Return the (x, y) coordinate for the center point of the cell that contains the specified text.  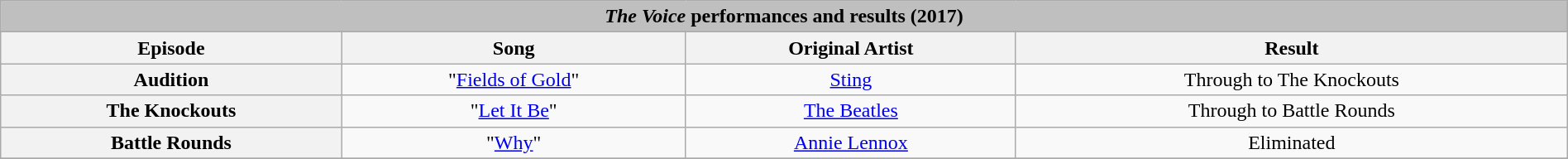
The Beatles (850, 111)
Episode (171, 48)
Result (1292, 48)
Song (514, 48)
Sting (850, 79)
Original Artist (850, 48)
"Why" (514, 142)
Battle Rounds (171, 142)
The Knockouts (171, 111)
"Fields of Gold" (514, 79)
"Let It Be" (514, 111)
Through to Battle Rounds (1292, 111)
Audition (171, 79)
Eliminated (1292, 142)
The Voice performances and results (2017) (784, 17)
Through to The Knockouts (1292, 79)
Annie Lennox (850, 142)
